Scan for the cell matching the given text and deliver its (X, Y) coordinate at center. 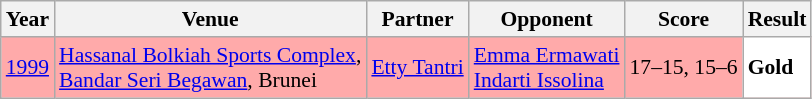
Venue (210, 19)
Result (778, 19)
Emma Ermawati Indarti Issolina (547, 68)
Hassanal Bolkiah Sports Complex,Bandar Seri Begawan, Brunei (210, 68)
Opponent (547, 19)
17–15, 15–6 (684, 68)
Etty Tantri (417, 68)
Partner (417, 19)
Score (684, 19)
1999 (28, 68)
Gold (778, 68)
Year (28, 19)
